From the cell containing the given text, extract its center point as [X, Y] coordinate. 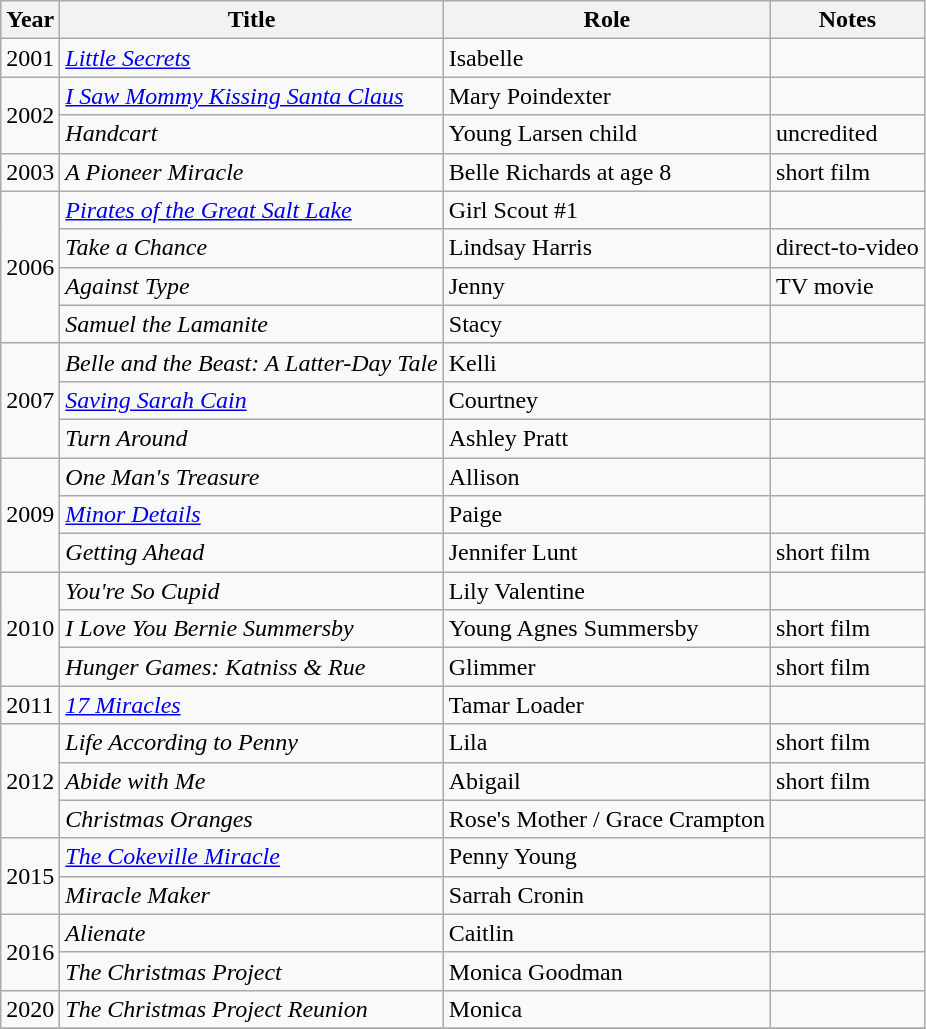
I Saw Mommy Kissing Santa Claus [252, 96]
Year [30, 20]
Getting Ahead [252, 553]
One Man's Treasure [252, 477]
Stacy [606, 324]
2002 [30, 115]
direct-to-video [848, 248]
Isabelle [606, 58]
You're So Cupid [252, 591]
Young Agnes Summersby [606, 629]
Rose's Mother / Grace Crampton [606, 819]
Young Larsen child [606, 134]
Hunger Games: Katniss & Rue [252, 667]
Jenny [606, 286]
Role [606, 20]
2006 [30, 267]
2009 [30, 515]
Penny Young [606, 857]
The Christmas Project [252, 971]
Life According to Penny [252, 743]
Handcart [252, 134]
2016 [30, 952]
The Cokeville Miracle [252, 857]
2015 [30, 876]
2010 [30, 629]
Lindsay Harris [606, 248]
Glimmer [606, 667]
Kelli [606, 362]
2003 [30, 172]
Monica [606, 1009]
2020 [30, 1009]
Ashley Pratt [606, 438]
The Christmas Project Reunion [252, 1009]
uncredited [848, 134]
Abigail [606, 781]
Tamar Loader [606, 705]
Sarrah Cronin [606, 895]
Saving Sarah Cain [252, 400]
2007 [30, 400]
Against Type [252, 286]
2011 [30, 705]
Abide with Me [252, 781]
A Pioneer Miracle [252, 172]
TV movie [848, 286]
Samuel the Lamanite [252, 324]
Lila [606, 743]
Notes [848, 20]
I Love You Bernie Summersby [252, 629]
Turn Around [252, 438]
Christmas Oranges [252, 819]
Title [252, 20]
Alienate [252, 933]
Mary Poindexter [606, 96]
Belle Richards at age 8 [606, 172]
Paige [606, 515]
Little Secrets [252, 58]
17 Miracles [252, 705]
2001 [30, 58]
Miracle Maker [252, 895]
2012 [30, 781]
Courtney [606, 400]
Take a Chance [252, 248]
Lily Valentine [606, 591]
Pirates of the Great Salt Lake [252, 210]
Minor Details [252, 515]
Girl Scout #1 [606, 210]
Jennifer Lunt [606, 553]
Belle and the Beast: A Latter-Day Tale [252, 362]
Allison [606, 477]
Monica Goodman [606, 971]
Caitlin [606, 933]
